Find where the given text appears and provide that cell's center as (X, Y) coordinate. 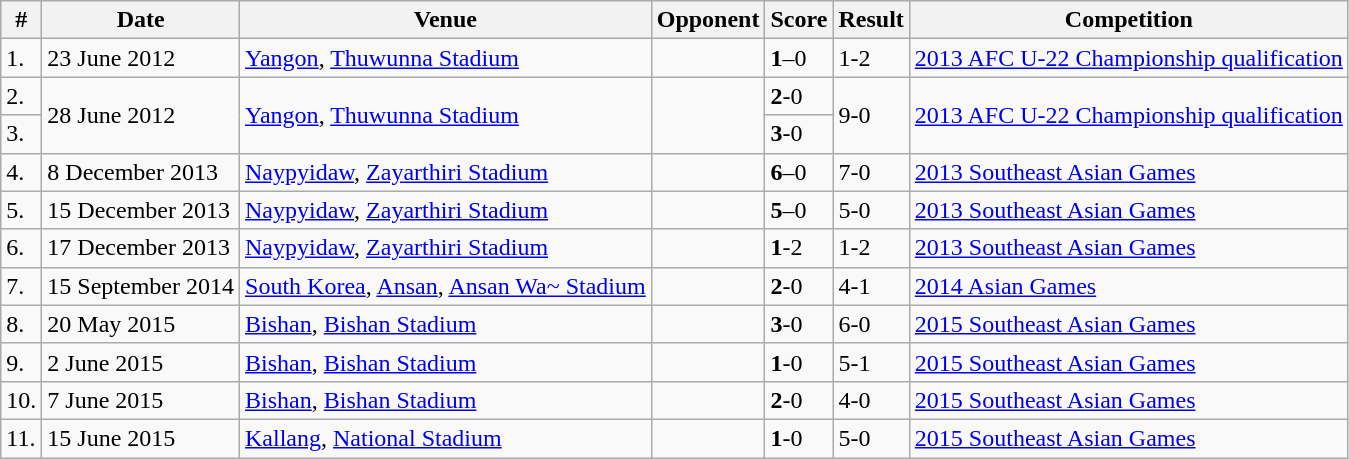
Date (141, 20)
# (22, 20)
7. (22, 286)
8. (22, 324)
1–0 (799, 58)
South Korea, Ansan, Ansan Wa~ Stadium (446, 286)
15 December 2013 (141, 210)
6. (22, 248)
5–0 (799, 210)
10. (22, 400)
6–0 (799, 172)
5-1 (871, 362)
2014 Asian Games (1128, 286)
7 June 2015 (141, 400)
15 September 2014 (141, 286)
Kallang, National Stadium (446, 438)
15 June 2015 (141, 438)
17 December 2013 (141, 248)
3. (22, 134)
4-0 (871, 400)
Score (799, 20)
8 December 2013 (141, 172)
20 May 2015 (141, 324)
1. (22, 58)
Venue (446, 20)
11. (22, 438)
23 June 2012 (141, 58)
2 June 2015 (141, 362)
4. (22, 172)
Result (871, 20)
4-1 (871, 286)
2. (22, 96)
Competition (1128, 20)
28 June 2012 (141, 115)
7-0 (871, 172)
5. (22, 210)
6-0 (871, 324)
9-0 (871, 115)
Opponent (708, 20)
9. (22, 362)
